Scan for the cell matching the given text and deliver its (X, Y) coordinate at center. 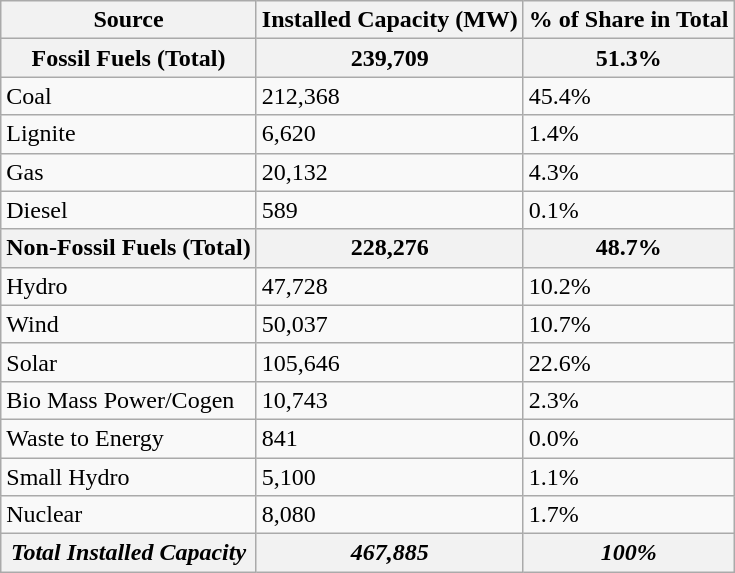
Fossil Fuels (Total) (129, 58)
Lignite (129, 134)
4.3% (628, 172)
100% (628, 553)
239,709 (390, 58)
Small Hydro (129, 477)
51.3% (628, 58)
Solar (129, 362)
0.0% (628, 438)
Source (129, 20)
50,037 (390, 324)
10.2% (628, 286)
Total Installed Capacity (129, 553)
10.7% (628, 324)
467,885 (390, 553)
47,728 (390, 286)
45.4% (628, 96)
5,100 (390, 477)
8,080 (390, 515)
228,276 (390, 248)
0.1% (628, 210)
% of Share in Total (628, 20)
Gas (129, 172)
Nuclear (129, 515)
6,620 (390, 134)
20,132 (390, 172)
1.4% (628, 134)
22.6% (628, 362)
Coal (129, 96)
Hydro (129, 286)
105,646 (390, 362)
1.7% (628, 515)
Bio Mass Power/Cogen (129, 400)
Waste to Energy (129, 438)
Non-Fossil Fuels (Total) (129, 248)
2.3% (628, 400)
212,368 (390, 96)
589 (390, 210)
Wind (129, 324)
1.1% (628, 477)
Diesel (129, 210)
Installed Capacity (MW) (390, 20)
10,743 (390, 400)
841 (390, 438)
48.7% (628, 248)
